Provide the [X, Y] coordinate of the cell's center where the given text is located.  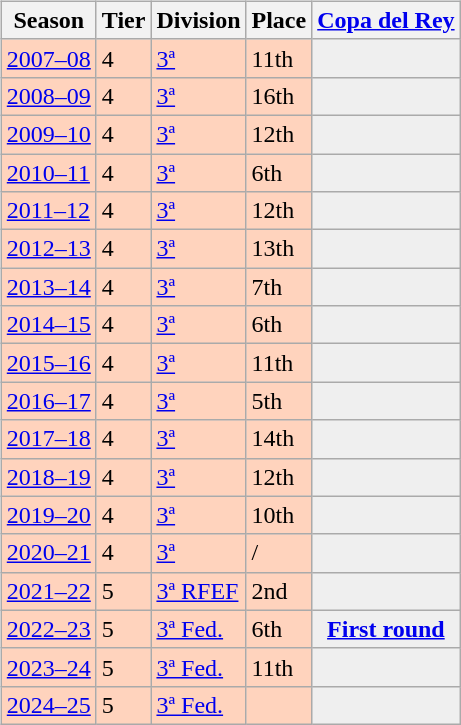
2011–12 [48, 211]
2020–21 [48, 553]
2009–10 [48, 134]
2008–09 [48, 96]
16th [279, 96]
Season [48, 20]
13th [279, 249]
/ [279, 553]
2007–08 [48, 58]
2022–23 [48, 629]
First round [386, 629]
2015–16 [48, 363]
Tier [124, 20]
7th [279, 287]
2012–13 [48, 249]
10th [279, 515]
5th [279, 401]
Place [279, 20]
2010–11 [48, 173]
2024–25 [48, 705]
2021–22 [48, 591]
2019–20 [48, 515]
Division [198, 20]
3ª RFEF [198, 591]
2018–19 [48, 477]
2014–15 [48, 325]
2016–17 [48, 401]
2023–24 [48, 667]
2017–18 [48, 439]
2nd [279, 591]
2013–14 [48, 287]
14th [279, 439]
Copa del Rey [386, 20]
